Output the [x, y] coordinate of the center of the cell containing the given text.  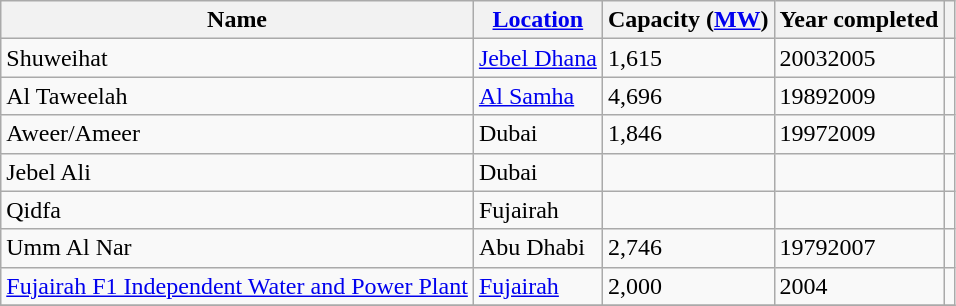
1,846 [688, 134]
2,000 [688, 286]
2,746 [688, 248]
Abu Dhabi [538, 248]
Jebel Ali [238, 172]
2004 [859, 286]
Year completed [859, 20]
19792007 [859, 248]
Location [538, 20]
19972009 [859, 134]
20032005 [859, 58]
Name [238, 20]
Fujairah F1 Independent Water and Power Plant [238, 286]
Shuweihat [238, 58]
Al Samha [538, 96]
Jebel Dhana [538, 58]
Aweer/Ameer [238, 134]
Umm Al Nar [238, 248]
Capacity (MW) [688, 20]
19892009 [859, 96]
4,696 [688, 96]
Qidfa [238, 210]
Al Taweelah [238, 96]
1,615 [688, 58]
